From the cell containing the given text, extract its center point as [x, y] coordinate. 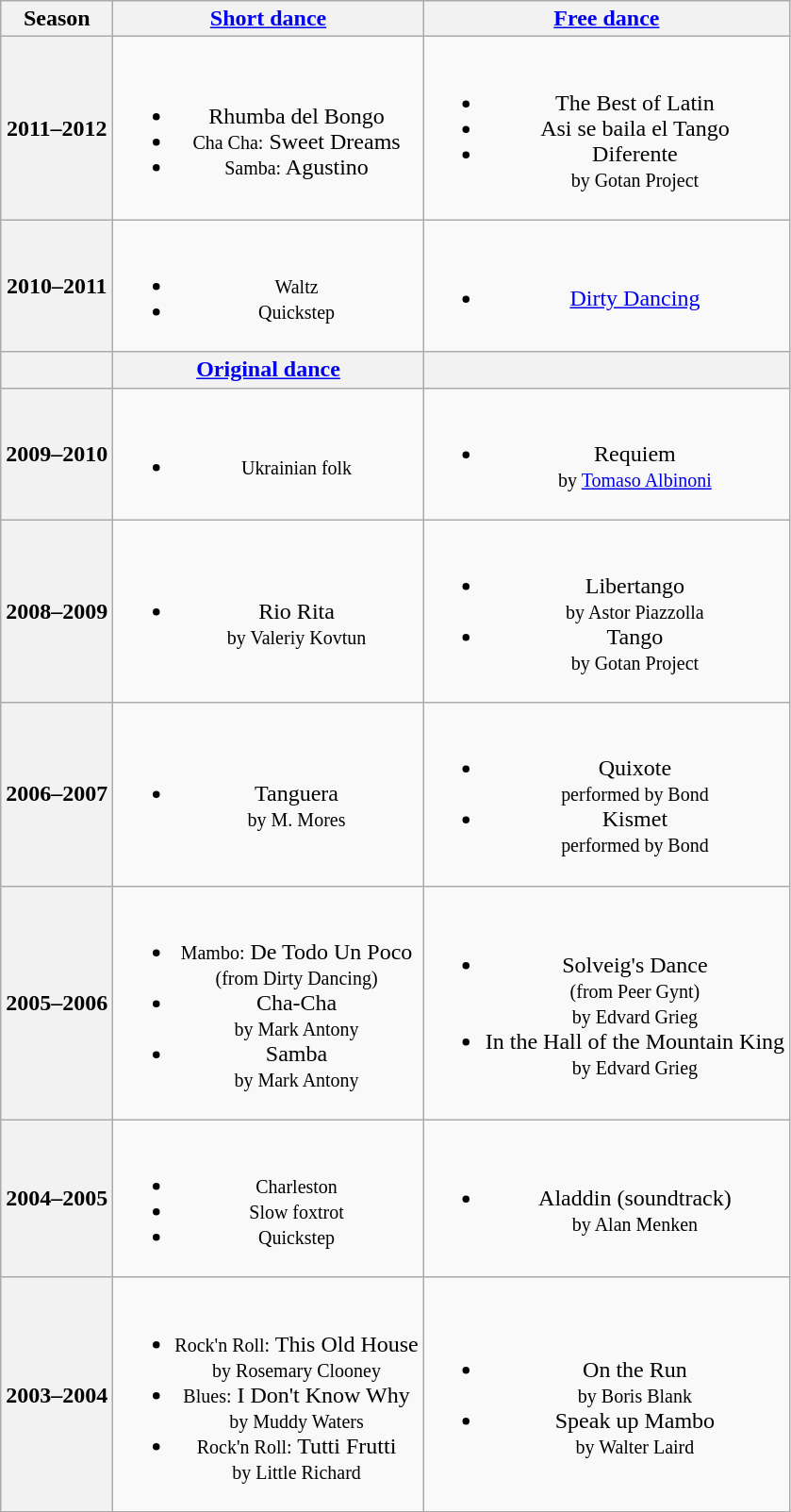
2011–2012 [57, 128]
On the Run by Boris Blank Speak up Mambo by Walter Laird [606, 1394]
Quixote performed by Bond Kismet performed by Bond [606, 794]
Season [57, 19]
Rio Rita by Valeriy Kovtun [268, 611]
WaltzQuickstep [268, 286]
Requiem by Tomaso Albinoni [606, 454]
2009–2010 [57, 454]
Solveig's Dance (from Peer Gynt) by Edvard Grieg In the Hall of the Mountain King by Edvard Grieg [606, 1003]
Ukrainian folk [268, 454]
2008–2009 [57, 611]
CharlestonSlow foxtrotQuickstep [268, 1198]
2005–2006 [57, 1003]
2003–2004 [57, 1394]
Libertango by Astor Piazzolla Tango by Gotan Project [606, 611]
Free dance [606, 19]
Aladdin (soundtrack) by Alan Menken [606, 1198]
2010–2011 [57, 286]
2004–2005 [57, 1198]
2006–2007 [57, 794]
Short dance [268, 19]
Rhumba del BongoCha Cha: Sweet DreamsSamba: Agustino [268, 128]
Tanguera by M. Mores [268, 794]
Rock'n Roll: This Old House by Rosemary Clooney Blues: I Don't Know Why by Muddy Waters Rock'n Roll: Tutti Frutti by Little Richard [268, 1394]
The Best of LatinAsi se baila el TangoDiferente by Gotan Project [606, 128]
Original dance [268, 370]
Mambo: De Todo Un Poco (from Dirty Dancing) Cha-Cha by Mark Antony Samba by Mark Antony [268, 1003]
Dirty Dancing [606, 286]
